Output the [x, y] coordinate of the center of the cell containing the given text.  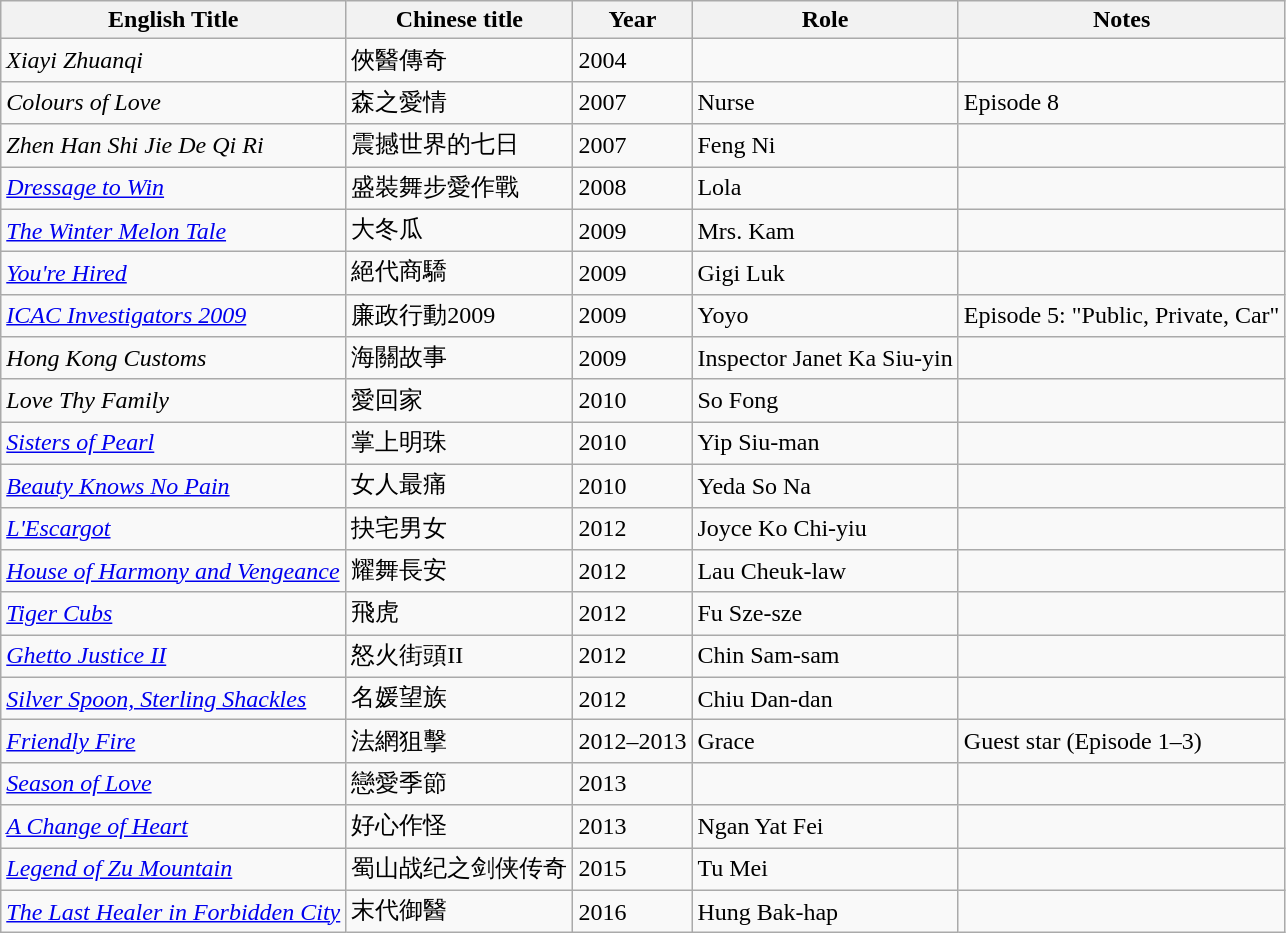
A Change of Heart [174, 826]
Lau Cheuk-law [825, 572]
Chin Sam-sam [825, 656]
蜀山战纪之剑侠传奇 [460, 870]
Inspector Janet Ka Siu-yin [825, 358]
Joyce Ko Chi-yiu [825, 528]
2015 [632, 870]
Beauty Knows No Pain [174, 486]
Nurse [825, 102]
The Winter Melon Tale [174, 230]
Yoyo [825, 316]
Dressage to Win [174, 188]
法網狙擊 [460, 742]
Chinese title [460, 20]
Feng Ni [825, 146]
Chiu Dan-dan [825, 698]
耀舞長安 [460, 572]
Silver Spoon, Sterling Shackles [174, 698]
Colours of Love [174, 102]
Zhen Han Shi Jie De Qi Ri [174, 146]
Role [825, 20]
2008 [632, 188]
Episode 5: "Public, Private, Car" [1122, 316]
Yeda So Na [825, 486]
English Title [174, 20]
海關故事 [460, 358]
末代御醫 [460, 912]
飛虎 [460, 614]
掌上明珠 [460, 444]
2004 [632, 60]
2012–2013 [632, 742]
絕代商驕 [460, 274]
Love Thy Family [174, 400]
Year [632, 20]
Friendly Fire [174, 742]
抉宅男女 [460, 528]
愛回家 [460, 400]
大冬瓜 [460, 230]
廉政行動2009 [460, 316]
Xiayi Zhuanqi [174, 60]
好心作怪 [460, 826]
2016 [632, 912]
Yip Siu-man [825, 444]
Hung Bak-hap [825, 912]
怒火街頭II [460, 656]
You're Hired [174, 274]
Notes [1122, 20]
Fu Sze-sze [825, 614]
Legend of Zu Mountain [174, 870]
盛裝舞步愛作戰 [460, 188]
Gigi Luk [825, 274]
Grace [825, 742]
名媛望族 [460, 698]
ICAC Investigators 2009 [174, 316]
震撼世界的七日 [460, 146]
Hong Kong Customs [174, 358]
Sisters of Pearl [174, 444]
Mrs. Kam [825, 230]
Tiger Cubs [174, 614]
Tu Mei [825, 870]
Guest star (Episode 1–3) [1122, 742]
Episode 8 [1122, 102]
The Last Healer in Forbidden City [174, 912]
So Fong [825, 400]
Ghetto Justice II [174, 656]
女人最痛 [460, 486]
Ngan Yat Fei [825, 826]
House of Harmony and Vengeance [174, 572]
Lola [825, 188]
L'Escargot [174, 528]
Season of Love [174, 784]
森之愛情 [460, 102]
俠醫傳奇 [460, 60]
戀愛季節 [460, 784]
